Identify which cell holds the provided text, then report its [X, Y] central coordinate. 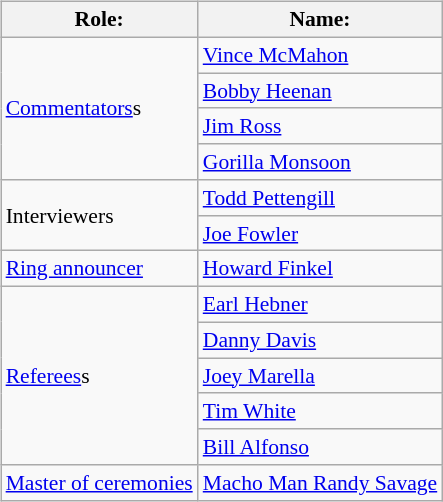
Interviewers [100, 216]
Joe Fowler [320, 233]
Jim Ross [320, 126]
Name: [320, 20]
Ring announcer [100, 269]
Bill Alfonso [320, 447]
Gorilla Monsoon [320, 162]
Refereess [100, 376]
Howard Finkel [320, 269]
Todd Pettengill [320, 198]
Master of ceremonies [100, 483]
Tim White [320, 411]
Macho Man Randy Savage [320, 483]
Danny Davis [320, 340]
Earl Hebner [320, 305]
Joey Marella [320, 376]
Vince McMahon [320, 55]
Bobby Heenan [320, 91]
Role: [100, 20]
Commentatorss [100, 108]
